Capture the cell that displays the provided text and extract its [X, Y] central coordinate. 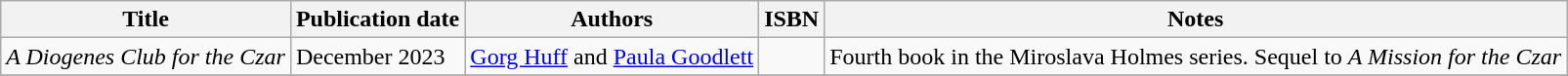
Notes [1196, 19]
Publication date [377, 19]
Fourth book in the Miroslava Holmes series. Sequel to A Mission for the Czar [1196, 57]
Gorg Huff and Paula Goodlett [612, 57]
ISBN [791, 19]
December 2023 [377, 57]
Title [147, 19]
Authors [612, 19]
A Diogenes Club for the Czar [147, 57]
